Detect which cell encompasses the target text, then output its (X, Y) center coordinate. 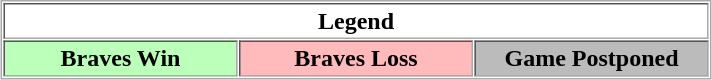
Legend (356, 21)
Braves Loss (356, 58)
Braves Win (121, 58)
Game Postponed (591, 58)
